Scan for the cell matching the given text and deliver its (X, Y) coordinate at center. 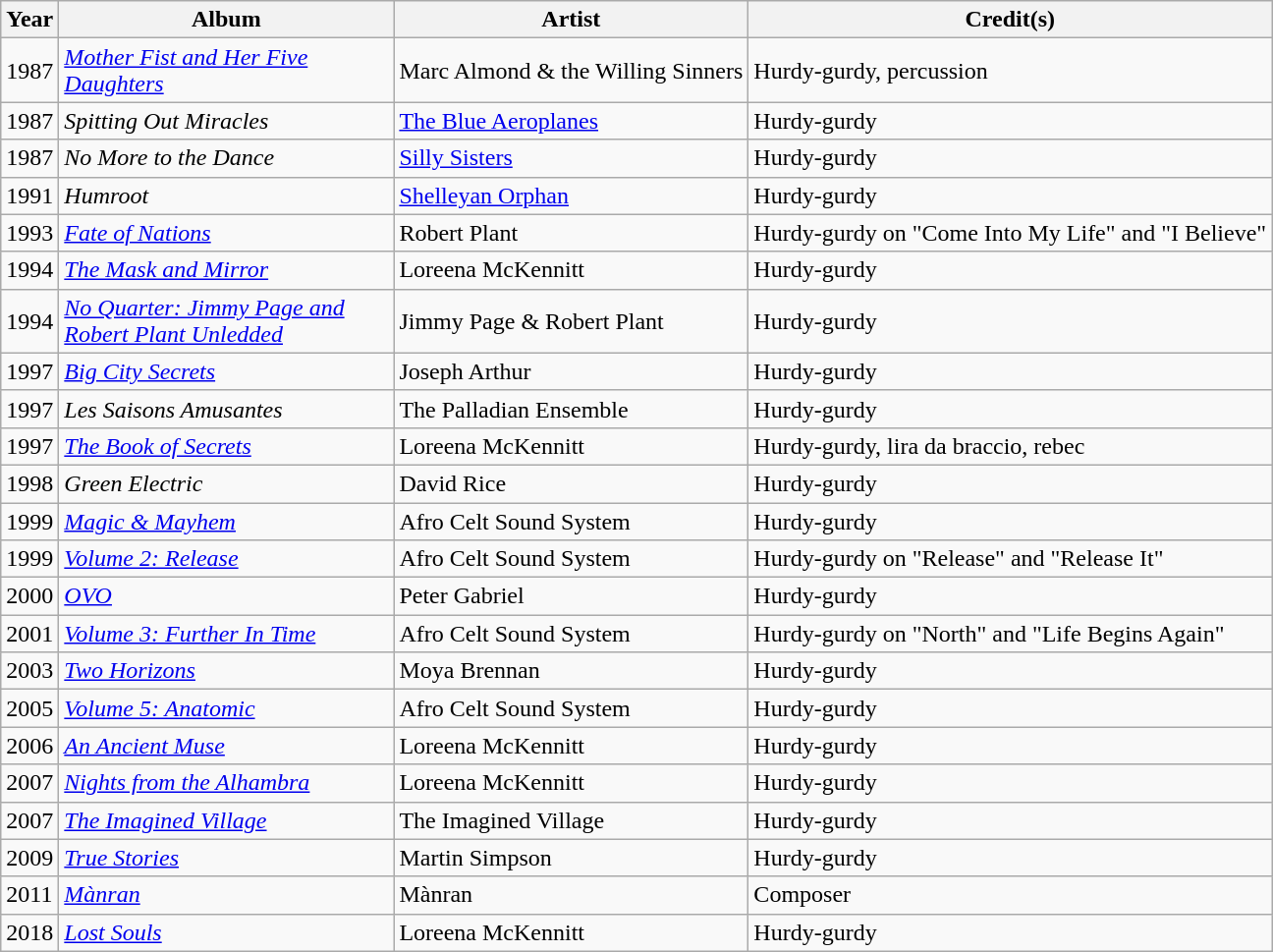
Volume 3: Further In Time (226, 634)
Hurdy-gurdy on "Release" and "Release It" (1010, 559)
Composer (1010, 895)
2003 (29, 671)
The Mask and Mirror (226, 270)
Hurdy-gurdy, percussion (1010, 71)
Big City Secrets (226, 371)
2000 (29, 596)
No Quarter: Jimmy Page and Robert Plant Unledded (226, 320)
Artist (572, 20)
Jimmy Page & Robert Plant (572, 320)
David Rice (572, 483)
1998 (29, 483)
1991 (29, 196)
2005 (29, 708)
2006 (29, 746)
Fate of Nations (226, 233)
2001 (29, 634)
Hurdy-gurdy on "North" and "Life Begins Again" (1010, 634)
Joseph Arthur (572, 371)
Lost Souls (226, 932)
Green Electric (226, 483)
Shelleyan Orphan (572, 196)
Hurdy-gurdy on "Come Into My Life" and "I Believe" (1010, 233)
True Stories (226, 858)
The Palladian Ensemble (572, 409)
Mother Fist and Her Five Daughters (226, 71)
Martin Simpson (572, 858)
2018 (29, 932)
Spitting Out Miracles (226, 121)
1993 (29, 233)
Credit(s) (1010, 20)
OVO (226, 596)
Hurdy-gurdy, lira da braccio, rebec (1010, 446)
The Book of Secrets (226, 446)
Silly Sisters (572, 158)
Peter Gabriel (572, 596)
2009 (29, 858)
Marc Almond & the Willing Sinners (572, 71)
2011 (29, 895)
Volume 5: Anatomic (226, 708)
Volume 2: Release (226, 559)
Two Horizons (226, 671)
An Ancient Muse (226, 746)
Magic & Mayhem (226, 522)
Album (226, 20)
No More to the Dance (226, 158)
Les Saisons Amusantes (226, 409)
Robert Plant (572, 233)
The Blue Aeroplanes (572, 121)
Humroot (226, 196)
Moya Brennan (572, 671)
Year (29, 20)
Nights from the Alhambra (226, 783)
